Find where the given text appears and provide that cell's center as [x, y] coordinate. 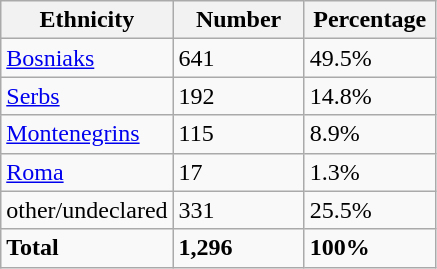
Percentage [370, 20]
Ethnicity [87, 20]
other/undeclared [87, 210]
192 [238, 96]
25.5% [370, 210]
Bosniaks [87, 58]
Total [87, 248]
100% [370, 248]
Number [238, 20]
8.9% [370, 134]
14.8% [370, 96]
49.5% [370, 58]
Serbs [87, 96]
1.3% [370, 172]
331 [238, 210]
641 [238, 58]
Montenegrins [87, 134]
115 [238, 134]
1,296 [238, 248]
17 [238, 172]
Roma [87, 172]
